Find where the given text appears and provide that cell's center as (X, Y) coordinate. 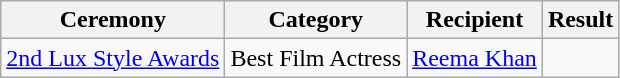
Result (580, 20)
Ceremony (113, 20)
Category (316, 20)
Best Film Actress (316, 58)
2nd Lux Style Awards (113, 58)
Reema Khan (475, 58)
Recipient (475, 20)
